Pinpoint the cell where the given text exists, returning its (x, y) midpoint coordinate. 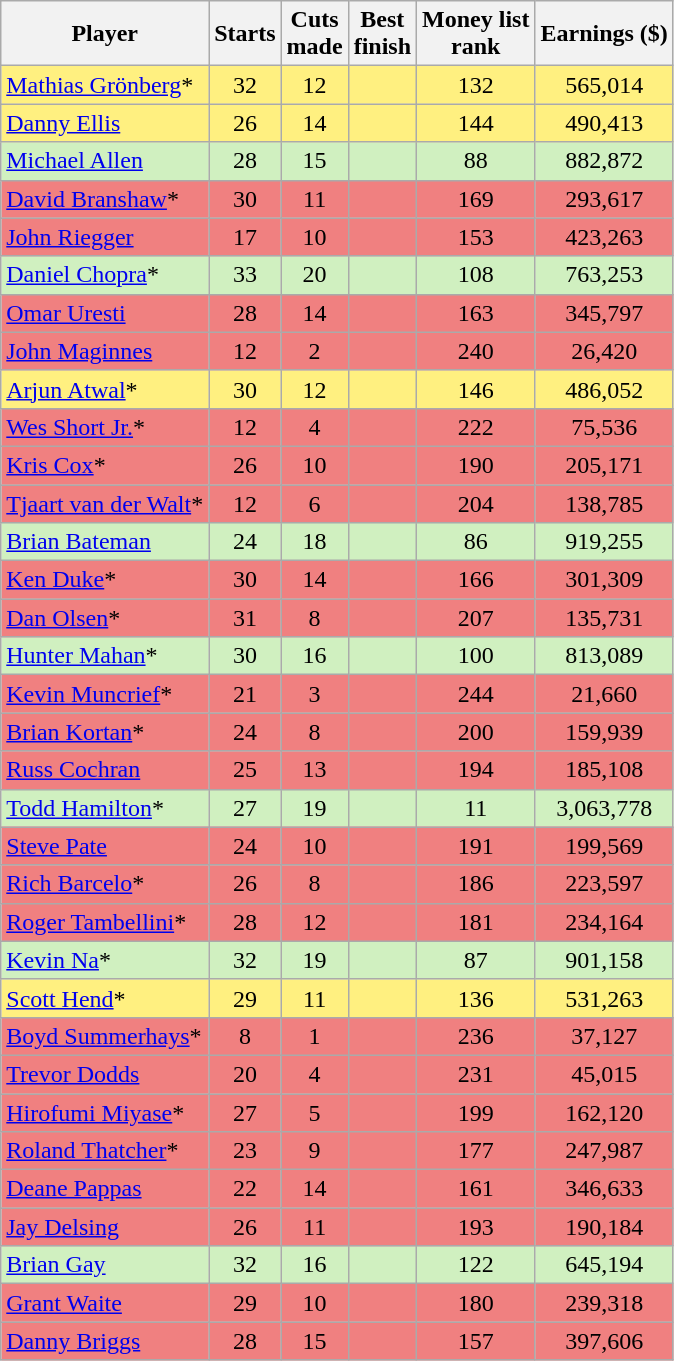
Hirofumi Miyase* (105, 1113)
161 (476, 1189)
Daniel Chopra* (105, 275)
236 (476, 1036)
Kevin Muncrief* (105, 694)
190,184 (604, 1227)
301,309 (604, 580)
Michael Allen (105, 161)
239,318 (604, 1303)
763,253 (604, 275)
146 (476, 389)
199,569 (604, 846)
Earnings ($) (604, 34)
3,063,778 (604, 808)
87 (476, 960)
Danny Briggs (105, 1341)
25 (245, 770)
Deane Pappas (105, 1189)
186 (476, 884)
Omar Uresti (105, 313)
919,255 (604, 542)
Ken Duke* (105, 580)
166 (476, 580)
Brian Gay (105, 1265)
244 (476, 694)
John Riegger (105, 237)
Tjaart van der Walt* (105, 503)
486,052 (604, 389)
Bestfinish (382, 34)
Brian Kortan* (105, 732)
Danny Ellis (105, 123)
223,597 (604, 884)
Todd Hamilton* (105, 808)
162,120 (604, 1113)
135,731 (604, 618)
813,089 (604, 656)
200 (476, 732)
23 (245, 1151)
33 (245, 275)
Kevin Na* (105, 960)
397,606 (604, 1341)
31 (245, 618)
181 (476, 922)
21 (245, 694)
21,660 (604, 694)
138,785 (604, 503)
191 (476, 846)
Cutsmade (314, 34)
144 (476, 123)
177 (476, 1151)
240 (476, 351)
222 (476, 427)
190 (476, 465)
9 (314, 1151)
13 (314, 770)
490,413 (604, 123)
2 (314, 351)
David Branshaw* (105, 199)
180 (476, 1303)
204 (476, 503)
163 (476, 313)
193 (476, 1227)
88 (476, 161)
565,014 (604, 85)
18 (314, 542)
207 (476, 618)
108 (476, 275)
6 (314, 503)
3 (314, 694)
Hunter Mahan* (105, 656)
157 (476, 1341)
132 (476, 85)
234,164 (604, 922)
Trevor Dodds (105, 1074)
Roger Tambellini* (105, 922)
John Maginnes (105, 351)
882,872 (604, 161)
75,536 (604, 427)
199 (476, 1113)
159,939 (604, 732)
Rich Barcelo* (105, 884)
531,263 (604, 998)
Brian Bateman (105, 542)
86 (476, 542)
100 (476, 656)
Roland Thatcher* (105, 1151)
901,158 (604, 960)
45,015 (604, 1074)
Grant Waite (105, 1303)
231 (476, 1074)
Money listrank (476, 34)
645,194 (604, 1265)
185,108 (604, 770)
122 (476, 1265)
Dan Olsen* (105, 618)
Russ Cochran (105, 770)
169 (476, 199)
194 (476, 770)
Wes Short Jr.* (105, 427)
1 (314, 1036)
Arjun Atwal* (105, 389)
293,617 (604, 199)
37,127 (604, 1036)
136 (476, 998)
423,263 (604, 237)
22 (245, 1189)
Jay Delsing (105, 1227)
26,420 (604, 351)
Boyd Summerhays* (105, 1036)
153 (476, 237)
5 (314, 1113)
247,987 (604, 1151)
Kris Cox* (105, 465)
Player (105, 34)
17 (245, 237)
Steve Pate (105, 846)
Mathias Grönberg* (105, 85)
Starts (245, 34)
Scott Hend* (105, 998)
345,797 (604, 313)
205,171 (604, 465)
346,633 (604, 1189)
